Scan for the cell matching the given text and deliver its [x, y] coordinate at center. 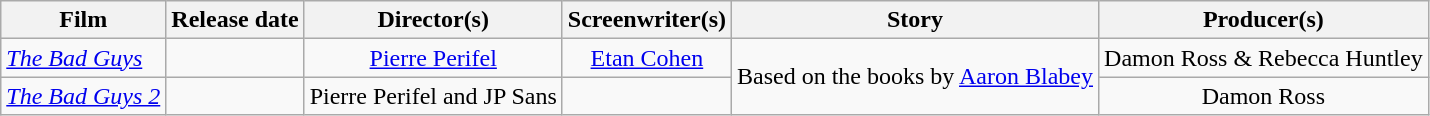
Producer(s) [1264, 20]
Film [84, 20]
The Bad Guys [84, 58]
Release date [235, 20]
Pierre Perifel and JP Sans [433, 96]
Screenwriter(s) [646, 20]
Based on the books by Aaron Blabey [916, 77]
Damon Ross & Rebecca Huntley [1264, 58]
The Bad Guys 2 [84, 96]
Director(s) [433, 20]
Damon Ross [1264, 96]
Story [916, 20]
Pierre Perifel [433, 58]
Etan Cohen [646, 58]
